Return the (X, Y) coordinate for the center point of the cell that contains the specified text.  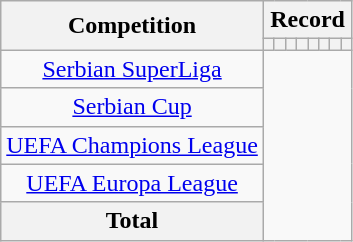
UEFA Champions League (132, 145)
Total (132, 221)
Record (307, 20)
Serbian SuperLiga (132, 69)
UEFA Europa League (132, 183)
Competition (132, 26)
Serbian Cup (132, 107)
